Scan for the cell matching the given text and deliver its (x, y) coordinate at center. 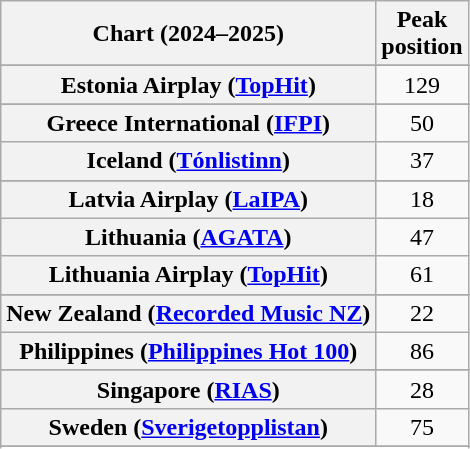
18 (422, 199)
22 (422, 313)
47 (422, 237)
Iceland (Tónlistinn) (188, 161)
129 (422, 85)
Singapore (RIAS) (188, 389)
New Zealand (Recorded Music NZ) (188, 313)
Philippines (Philippines Hot 100) (188, 351)
Chart (2024–2025) (188, 34)
Peakposition (422, 34)
Greece International (IFPI) (188, 123)
61 (422, 275)
75 (422, 427)
Estonia Airplay (TopHit) (188, 85)
50 (422, 123)
28 (422, 389)
Sweden (Sverigetopplistan) (188, 427)
Latvia Airplay (LaIPA) (188, 199)
Lithuania Airplay (TopHit) (188, 275)
Lithuania (AGATA) (188, 237)
86 (422, 351)
37 (422, 161)
